Locate the cell with the specified text and output its [X, Y] center coordinate. 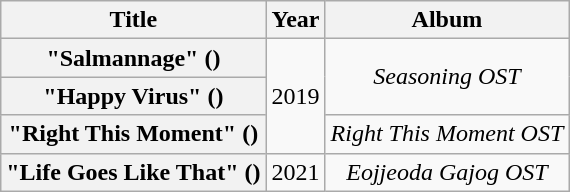
"Salmannage" () [134, 58]
Seasoning OST [447, 77]
Album [447, 20]
Year [296, 20]
2019 [296, 96]
2021 [296, 172]
"Right This Moment" () [134, 134]
Eojjeoda Gajog OST [447, 172]
"Life Goes Like That" () [134, 172]
Right This Moment OST [447, 134]
"Happy Virus" () [134, 96]
Title [134, 20]
